Return [X, Y] of the center of cell containing provided text 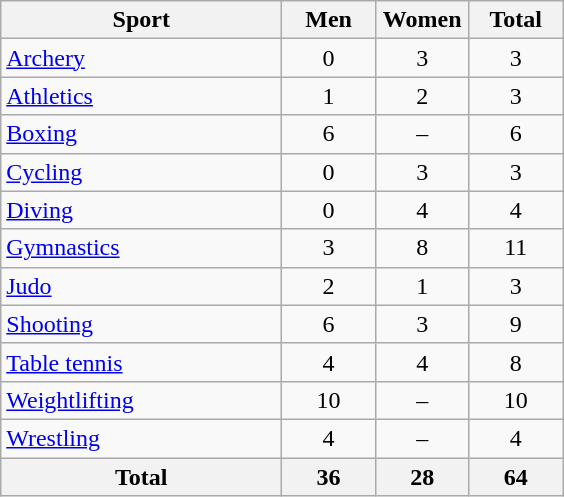
Men [329, 20]
Weightlifting [142, 400]
Diving [142, 210]
Gymnastics [142, 248]
11 [516, 248]
64 [516, 477]
Archery [142, 58]
Shooting [142, 324]
Sport [142, 20]
9 [516, 324]
Boxing [142, 134]
Cycling [142, 172]
Women [422, 20]
36 [329, 477]
28 [422, 477]
Athletics [142, 96]
Wrestling [142, 438]
Table tennis [142, 362]
Judo [142, 286]
